Return [X, Y] of the center of cell containing provided text 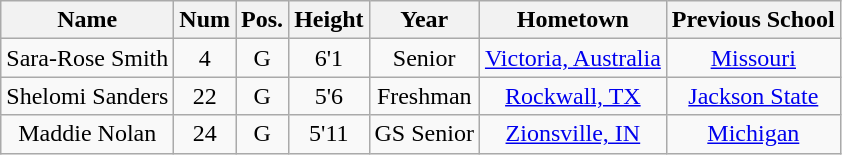
5'11 [329, 134]
5'6 [329, 96]
Height [329, 20]
Victoria, Australia [572, 58]
Maddie Nolan [88, 134]
GS Senior [424, 134]
Year [424, 20]
Senior [424, 58]
Previous School [753, 20]
Shelomi Sanders [88, 96]
Missouri [753, 58]
Rockwall, TX [572, 96]
Zionsville, IN [572, 134]
Jackson State [753, 96]
Sara-Rose Smith [88, 58]
24 [205, 134]
Hometown [572, 20]
6'1 [329, 58]
Freshman [424, 96]
4 [205, 58]
Name [88, 20]
Num [205, 20]
Pos. [262, 20]
22 [205, 96]
Michigan [753, 134]
